Determine the [x, y] coordinate at the center of the cell enclosing the given text.  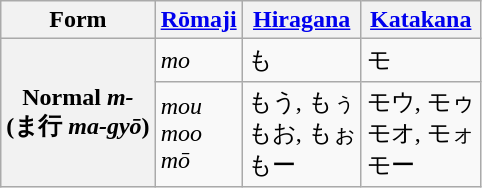
モウ, モゥモオ, モォモー [420, 134]
moumoomō [198, 134]
も [302, 60]
mo [198, 60]
Katakana [420, 20]
モ [420, 60]
Hiragana [302, 20]
Form [78, 20]
Rōmaji [198, 20]
Normal m-(ま行 ma-gyō) [78, 113]
もう, もぅもお, もぉもー [302, 134]
